Determine the [X, Y] coordinate at the center of the cell enclosing the given text.  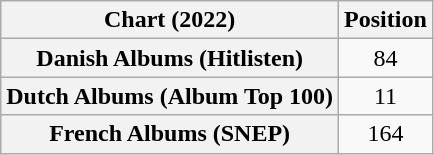
Chart (2022) [170, 20]
84 [386, 58]
11 [386, 96]
Position [386, 20]
French Albums (SNEP) [170, 134]
164 [386, 134]
Danish Albums (Hitlisten) [170, 58]
Dutch Albums (Album Top 100) [170, 96]
